Provide the [X, Y] coordinate of the cell's center where the given text is located.  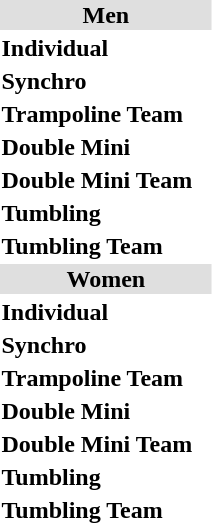
Tumbling Team [97, 246]
Men [106, 15]
Women [106, 279]
